Locate the cell with the specified text and output its [X, Y] center coordinate. 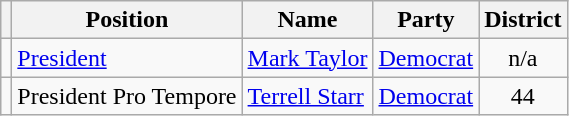
President Pro Tempore [127, 96]
Name [308, 20]
Terrell Starr [308, 96]
44 [523, 96]
Position [127, 20]
Mark Taylor [308, 58]
n/a [523, 58]
President [127, 58]
Party [426, 20]
District [523, 20]
